Extract the (X, Y) coordinate from the center of the cell holding the provided text.  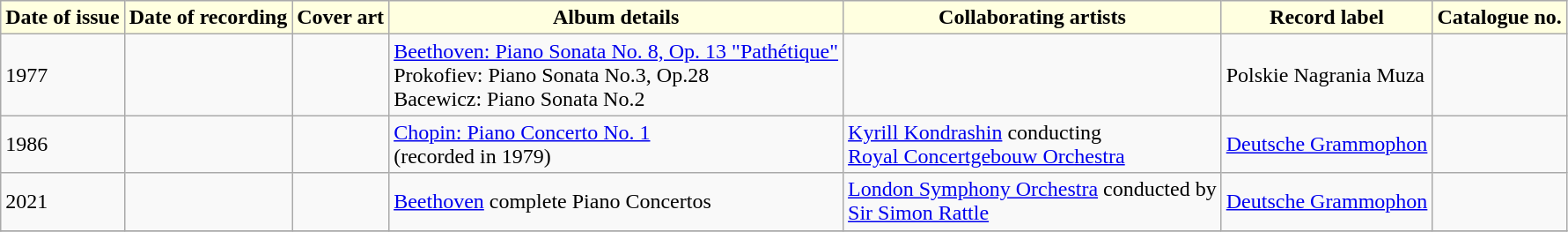
London Symphony Orchestra conducted by Sir Simon Rattle (1033, 201)
Album details (616, 18)
1977 (63, 75)
Date of issue (63, 18)
Chopin: Piano Concerto No. 1 (recorded in 1979) (616, 145)
Cover art (341, 18)
Kyrill Kondrashin conducting Royal Concertgebouw Orchestra (1033, 145)
Collaborating artists (1033, 18)
2021 (63, 201)
Catalogue no. (1499, 18)
Record label (1327, 18)
Date of recording (208, 18)
Polskie Nagrania Muza (1327, 75)
Beethoven complete Piano Concertos (616, 201)
Beethoven: Piano Sonata No. 8, Op. 13 "Pathétique"Prokofiev: Piano Sonata No.3, Op.28Bacewicz: Piano Sonata No.2 (616, 75)
1986 (63, 145)
